From the cell containing the given text, extract its center point as [X, Y] coordinate. 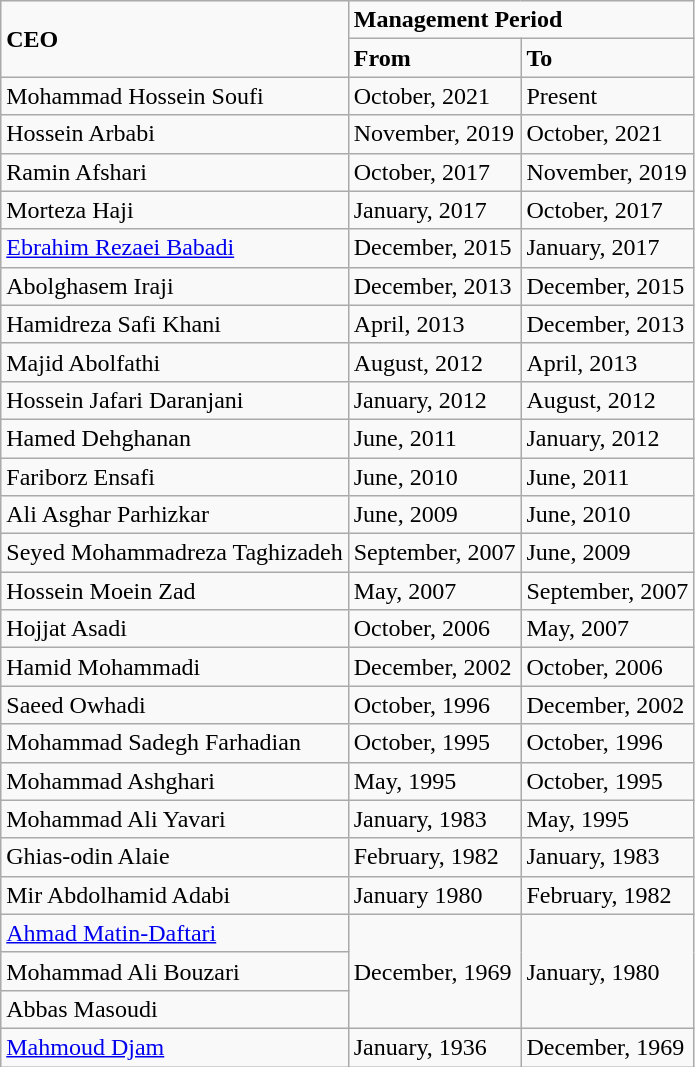
January, 1936 [434, 1047]
Mohammad Ali Bouzari [174, 971]
Mohammad Hossein Soufi [174, 96]
Majid Abolfathi [174, 362]
Ghias-odin Alaie [174, 857]
Abolghasem Iraji [174, 286]
Hossein Moein Zad [174, 591]
Hamed Dehghanan [174, 438]
To [608, 58]
Ali Asghar Parhizkar [174, 515]
Seyed Mohammadreza Taghizadeh [174, 553]
Mohammad Ali Yavari [174, 819]
Mohammad Ashghari [174, 781]
Hojjat Asadi [174, 629]
Present [608, 96]
Mahmoud Djam [174, 1047]
Hamid Mohammadi [174, 667]
Abbas Masoudi [174, 1009]
Mohammad Sadegh Farhadian [174, 743]
January, 1980 [608, 971]
Saeed Owhadi [174, 705]
Fariborz Ensafi [174, 477]
January 1980 [434, 895]
Hossein Jafari Daranjani [174, 400]
Mir Abdolhamid Adabi [174, 895]
Ahmad Matin-Daftari [174, 933]
From [434, 58]
Hossein Arbabi [174, 134]
CEO [174, 39]
Hamidreza Safi Khani [174, 324]
Ramin Afshari [174, 172]
Management Period [520, 20]
Morteza Haji [174, 210]
Ebrahim Rezaei Babadi [174, 248]
